Determine the (x, y) coordinate at the center of the cell enclosing the given text.  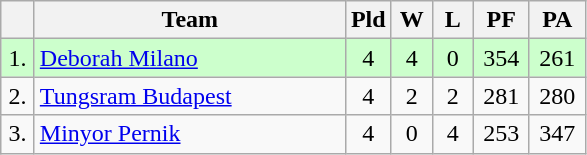
Pld (368, 20)
PA (557, 20)
Team (190, 20)
PF (501, 20)
261 (557, 58)
Deborah Milano (190, 58)
253 (501, 134)
2. (18, 96)
354 (501, 58)
281 (501, 96)
347 (557, 134)
Tungsram Budapest (190, 96)
1. (18, 58)
3. (18, 134)
L (452, 20)
Minyor Pernik (190, 134)
280 (557, 96)
W (412, 20)
